Output the [X, Y] coordinate of the center of the cell containing the given text.  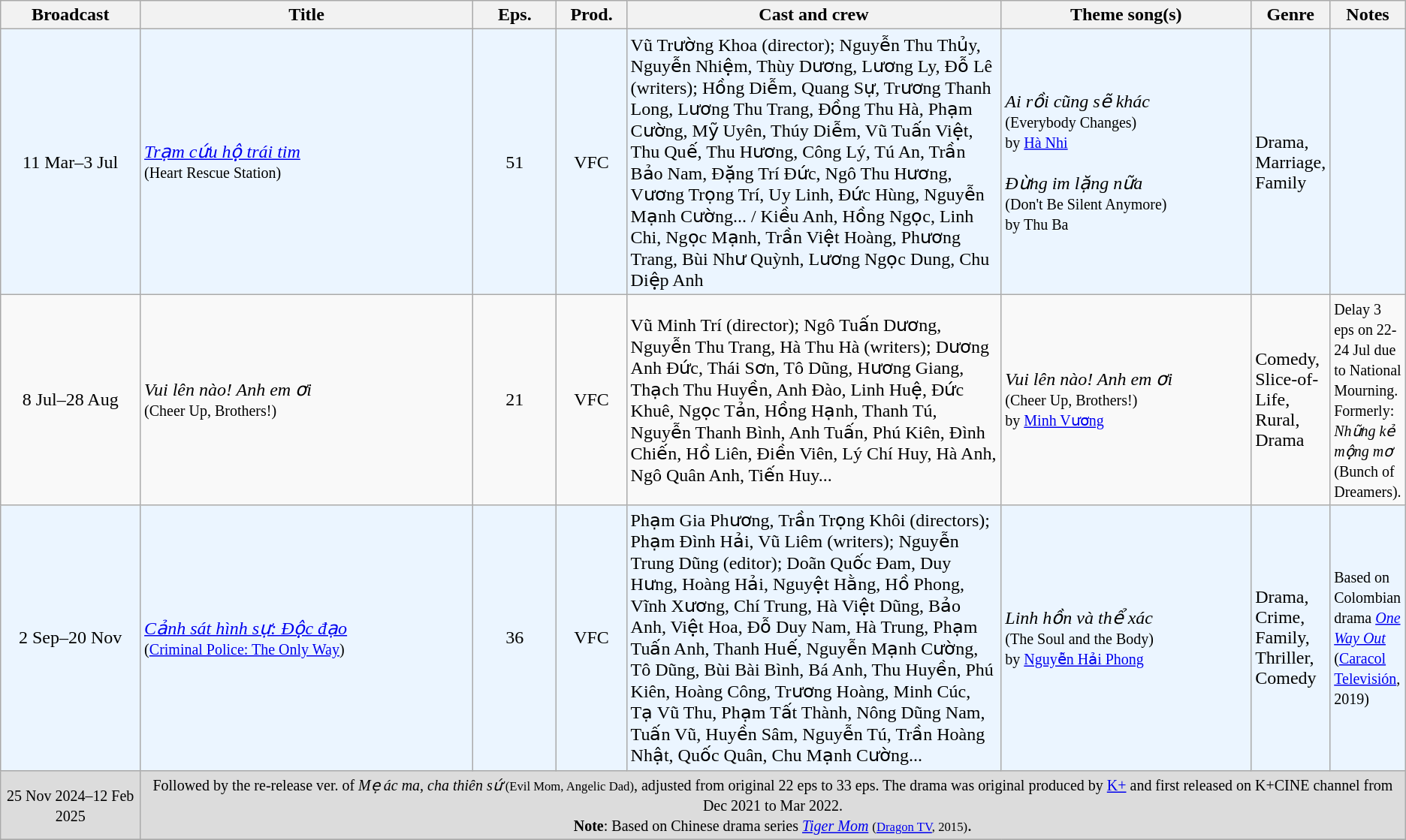
Vui lên nào! Anh em ơi(Cheer Up, Brothers!) [306, 399]
Prod. [592, 15]
Cảnh sát hình sự: Độc đạo(Criminal Police: The Only Way) [306, 638]
Genre [1290, 15]
Trạm cứu hộ trái tim(Heart Rescue Station) [306, 162]
Eps. [515, 15]
25 Nov 2024–12 Feb 2025 [71, 805]
Delay 3 eps on 22-24 Jul due to National Mourning.Formerly: Những kẻ mộng mơ (Bunch of Dreamers). [1368, 399]
Vui lên nào! Anh em ơi(Cheer Up, Brothers!)by Minh Vương [1127, 399]
Drama, Crime, Family, Thriller, Comedy [1290, 638]
2 Sep–20 Nov [71, 638]
Notes [1368, 15]
Linh hồn và thể xác(The Soul and the Body)by Nguyễn Hải Phong [1127, 638]
Title [306, 15]
Comedy, Slice-of-Life, Rural, Drama [1290, 399]
Ai rồi cũng sẽ khác(Everybody Changes)by Hà NhiĐừng im lặng nữa(Don't Be Silent Anymore)by Thu Ba [1127, 162]
11 Mar–3 Jul [71, 162]
Based on Colombian drama One Way Out (Caracol Televisión, 2019) [1368, 638]
Cast and crew [814, 15]
Drama, Marriage, Family [1290, 162]
Broadcast [71, 15]
51 [515, 162]
21 [515, 399]
36 [515, 638]
Theme song(s) [1127, 15]
8 Jul–28 Aug [71, 399]
